Determine the [x, y] coordinate at the center of the cell enclosing the given text.  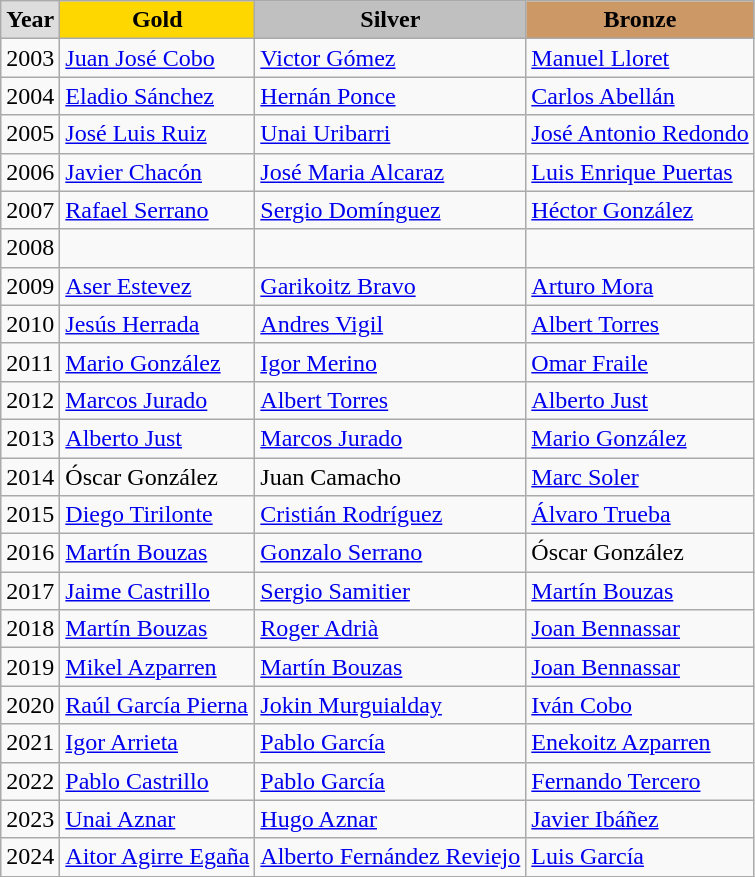
Unai Uribarri [390, 134]
2023 [30, 819]
Manuel Lloret [640, 58]
2008 [30, 248]
2017 [30, 591]
Carlos Abellán [640, 96]
2021 [30, 743]
Sergio Domínguez [390, 210]
2014 [30, 477]
Aser Estevez [158, 286]
2013 [30, 438]
2016 [30, 553]
José Luis Ruiz [158, 134]
Jokin Murguialday [390, 705]
2003 [30, 58]
Fernando Tercero [640, 781]
2007 [30, 210]
2020 [30, 705]
Unai Aznar [158, 819]
Victor Gómez [390, 58]
Juan Camacho [390, 477]
Arturo Mora [640, 286]
Álvaro Trueba [640, 515]
Hugo Aznar [390, 819]
Jesús Herrada [158, 324]
Enekoitz Azparren [640, 743]
Jaime Castrillo [158, 591]
Mikel Azparren [158, 667]
Luis García [640, 857]
2009 [30, 286]
2010 [30, 324]
Rafael Serrano [158, 210]
Luis Enrique Puertas [640, 172]
Pablo Castrillo [158, 781]
2022 [30, 781]
Raúl García Pierna [158, 705]
Bronze [640, 20]
2006 [30, 172]
2005 [30, 134]
Javier Chacón [158, 172]
Marc Soler [640, 477]
José Antonio Redondo [640, 134]
2012 [30, 400]
2018 [30, 629]
2011 [30, 362]
2004 [30, 96]
2015 [30, 515]
José Maria Alcaraz [390, 172]
Sergio Samitier [390, 591]
Iván Cobo [640, 705]
2024 [30, 857]
Igor Arrieta [158, 743]
Javier Ibáñez [640, 819]
Silver [390, 20]
Year [30, 20]
Roger Adrià [390, 629]
Andres Vigil [390, 324]
Juan José Cobo [158, 58]
Cristián Rodríguez [390, 515]
Gonzalo Serrano [390, 553]
Igor Merino [390, 362]
Gold [158, 20]
2019 [30, 667]
Héctor González [640, 210]
Omar Fraile [640, 362]
Hernán Ponce [390, 96]
Garikoitz Bravo [390, 286]
Alberto Fernández Reviejo [390, 857]
Diego Tirilonte [158, 515]
Eladio Sánchez [158, 96]
Aitor Agirre Egaña [158, 857]
